Return [x, y] of the center of cell containing provided text 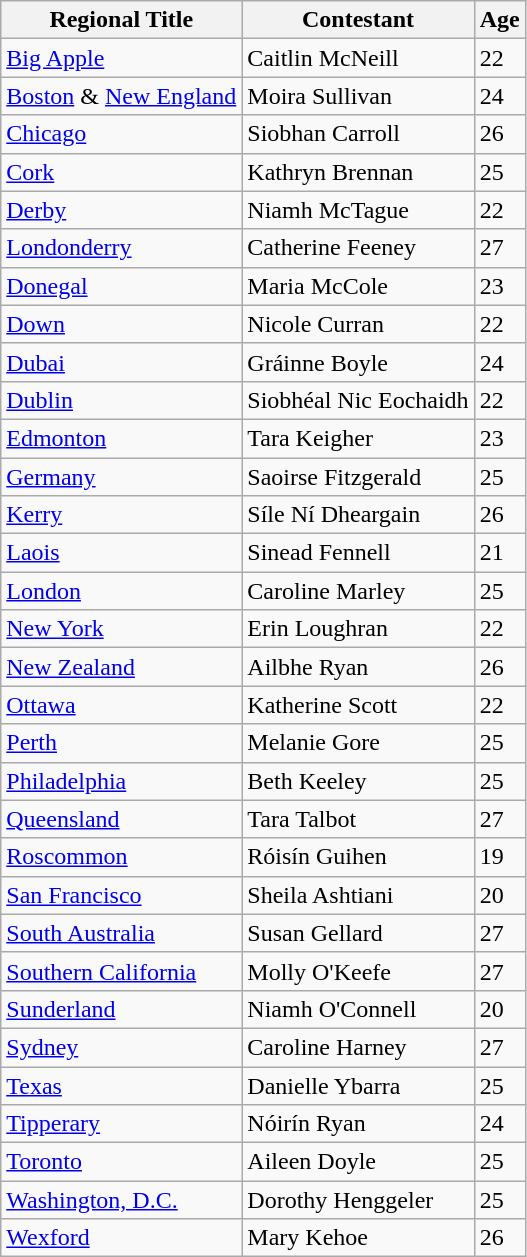
Caitlin McNeill [358, 58]
Molly O'Keefe [358, 971]
Toronto [122, 1162]
Siobhéal Nic Eochaidh [358, 400]
Síle Ní Dheargain [358, 515]
Dublin [122, 400]
Sunderland [122, 1009]
Gráinne Boyle [358, 362]
21 [500, 553]
Washington, D.C. [122, 1200]
Dubai [122, 362]
San Francisco [122, 895]
Caroline Harney [358, 1047]
Nóirín Ryan [358, 1124]
Down [122, 324]
Big Apple [122, 58]
Sydney [122, 1047]
Susan Gellard [358, 933]
Donegal [122, 286]
Melanie Gore [358, 743]
Derby [122, 210]
Kathryn Brennan [358, 172]
New York [122, 629]
Catherine Feeney [358, 248]
Aileen Doyle [358, 1162]
Siobhan Carroll [358, 134]
Contestant [358, 20]
Katherine Scott [358, 705]
Londonderry [122, 248]
Mary Kehoe [358, 1238]
Tara Talbot [358, 819]
Caroline Marley [358, 591]
Wexford [122, 1238]
Niamh O'Connell [358, 1009]
Beth Keeley [358, 781]
New Zealand [122, 667]
19 [500, 857]
Ottawa [122, 705]
Regional Title [122, 20]
Southern California [122, 971]
South Australia [122, 933]
Danielle Ybarra [358, 1085]
Erin Loughran [358, 629]
Boston & New England [122, 96]
Tara Keigher [358, 438]
Cork [122, 172]
Queensland [122, 819]
Age [500, 20]
Sheila Ashtiani [358, 895]
Sinead Fennell [358, 553]
Philadelphia [122, 781]
London [122, 591]
Germany [122, 477]
Moira Sullivan [358, 96]
Niamh McTague [358, 210]
Tipperary [122, 1124]
Kerry [122, 515]
Chicago [122, 134]
Saoirse Fitzgerald [358, 477]
Maria McCole [358, 286]
Texas [122, 1085]
Laois [122, 553]
Roscommon [122, 857]
Dorothy Henggeler [358, 1200]
Ailbhe Ryan [358, 667]
Róisín Guihen [358, 857]
Perth [122, 743]
Edmonton [122, 438]
Nicole Curran [358, 324]
